Provide the (x, y) coordinate of the cell's center where the given text is located.  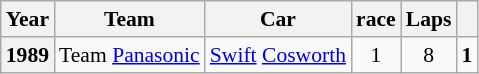
Team (130, 19)
Laps (429, 19)
race (376, 19)
Year (28, 19)
1989 (28, 55)
Team Panasonic (130, 55)
Car (278, 19)
8 (429, 55)
Swift Cosworth (278, 55)
